Return (x, y) of the center of cell containing provided text 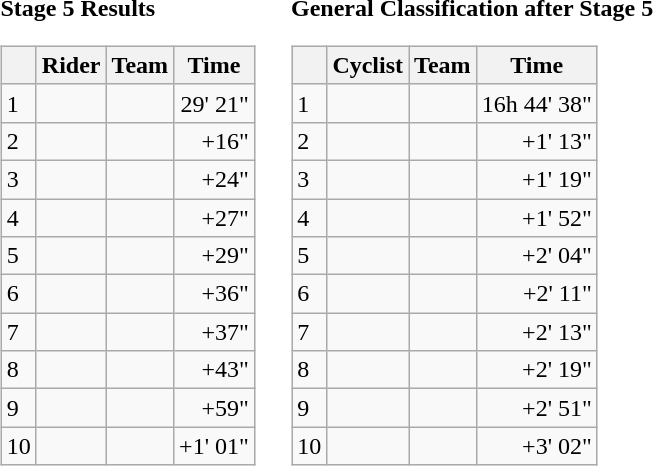
Rider (71, 65)
+16" (214, 141)
+1' 19" (536, 179)
+29" (214, 256)
Cyclist (368, 65)
+1' 52" (536, 217)
+37" (214, 332)
+2' 51" (536, 408)
+59" (214, 408)
29' 21" (214, 103)
+3' 02" (536, 446)
+27" (214, 217)
+1' 13" (536, 141)
+2' 13" (536, 332)
+2' 11" (536, 294)
+1' 01" (214, 446)
+2' 04" (536, 256)
+2' 19" (536, 370)
+43" (214, 370)
16h 44' 38" (536, 103)
+24" (214, 179)
+36" (214, 294)
